Provide the [x, y] coordinate of the cell's center where the given text is located.  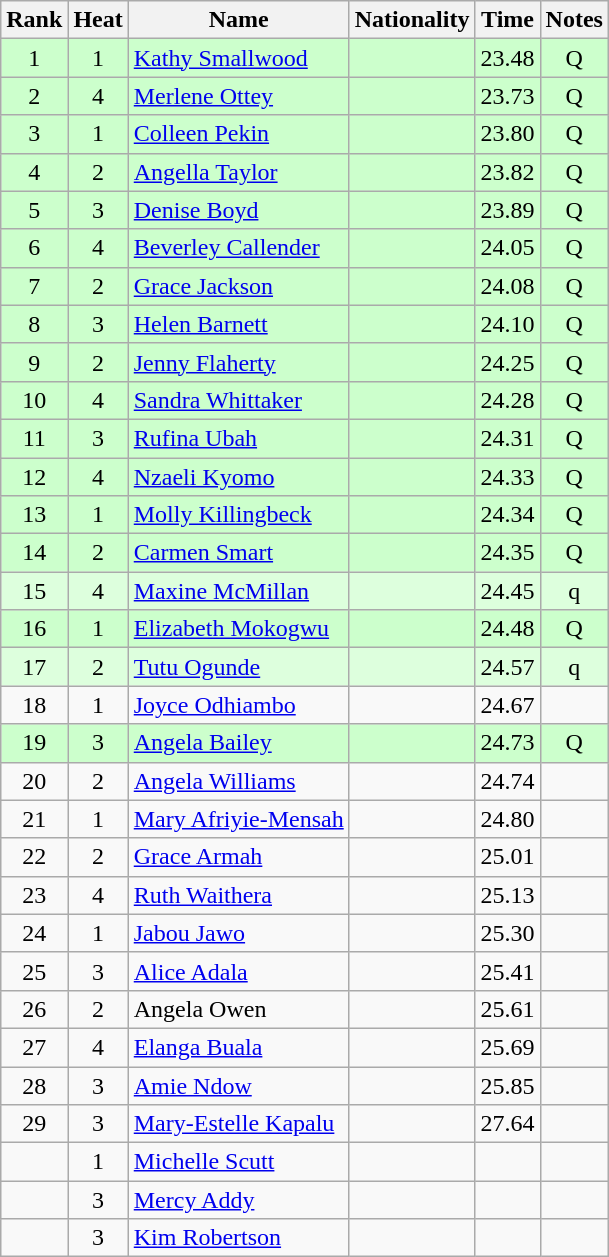
Mercy Addy [238, 1200]
25.61 [508, 1009]
24.80 [508, 819]
25.30 [508, 933]
Mary-Estelle Kapalu [238, 1124]
24.08 [508, 286]
6 [34, 248]
24.10 [508, 324]
23.80 [508, 134]
24.45 [508, 591]
29 [34, 1124]
Name [238, 20]
Kim Robertson [238, 1238]
24.73 [508, 743]
23.82 [508, 172]
28 [34, 1085]
24.31 [508, 438]
24.34 [508, 515]
25.85 [508, 1085]
23 [34, 895]
24.48 [508, 629]
9 [34, 362]
24.28 [508, 400]
25.41 [508, 971]
23.73 [508, 96]
25.69 [508, 1047]
24.57 [508, 667]
12 [34, 477]
14 [34, 553]
Carmen Smart [238, 553]
24.33 [508, 477]
Nzaeli Kyomo [238, 477]
Angela Bailey [238, 743]
23.89 [508, 210]
Maxine McMillan [238, 591]
Notes [574, 20]
Angela Owen [238, 1009]
17 [34, 667]
5 [34, 210]
24 [34, 933]
24.25 [508, 362]
Beverley Callender [238, 248]
15 [34, 591]
24.05 [508, 248]
25 [34, 971]
Tutu Ogunde [238, 667]
Grace Jackson [238, 286]
8 [34, 324]
26 [34, 1009]
20 [34, 781]
19 [34, 743]
Alice Adala [238, 971]
27.64 [508, 1124]
Elanga Buala [238, 1047]
Jenny Flaherty [238, 362]
25.13 [508, 895]
Molly Killingbeck [238, 515]
Mary Afriyie-Mensah [238, 819]
Amie Ndow [238, 1085]
Merlene Ottey [238, 96]
Colleen Pekin [238, 134]
Time [508, 20]
24.67 [508, 705]
Heat [98, 20]
10 [34, 400]
24.35 [508, 553]
Angella Taylor [238, 172]
18 [34, 705]
Kathy Smallwood [238, 58]
16 [34, 629]
Joyce Odhiambo [238, 705]
Ruth Waithera [238, 895]
Grace Armah [238, 857]
21 [34, 819]
Elizabeth Mokogwu [238, 629]
13 [34, 515]
Michelle Scutt [238, 1162]
11 [34, 438]
Nationality [412, 20]
25.01 [508, 857]
Sandra Whittaker [238, 400]
Rufina Ubah [238, 438]
24.74 [508, 781]
27 [34, 1047]
Rank [34, 20]
Denise Boyd [238, 210]
22 [34, 857]
23.48 [508, 58]
7 [34, 286]
Helen Barnett [238, 324]
Jabou Jawo [238, 933]
Angela Williams [238, 781]
